Return the (X, Y) coordinate for the center point of the cell that contains the specified text.  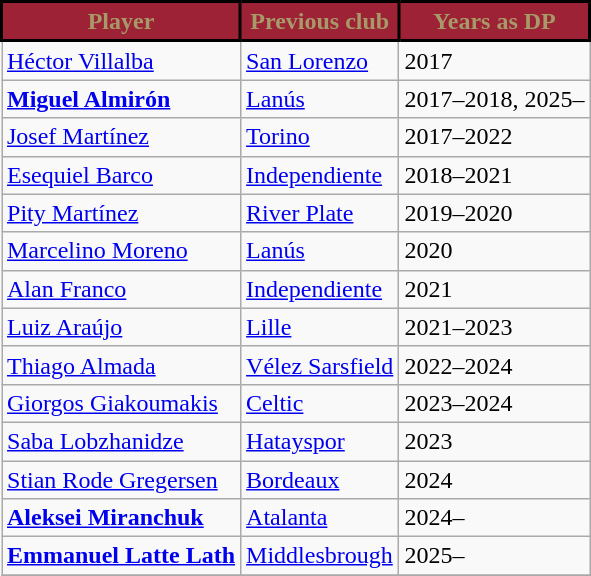
Hatayspor (320, 441)
Lille (320, 327)
Player (122, 22)
2024– (494, 518)
2020 (494, 251)
2021–2023 (494, 327)
Torino (320, 137)
Marcelino Moreno (122, 251)
2017–2018, 2025– (494, 99)
2017 (494, 60)
Saba Lobzhanidze (122, 441)
Esequiel Barco (122, 175)
River Plate (320, 213)
Vélez Sarsfield (320, 365)
San Lorenzo (320, 60)
Josef Martínez (122, 137)
Thiago Almada (122, 365)
Celtic (320, 403)
Luiz Araújo (122, 327)
2024 (494, 479)
Pity Martínez (122, 213)
Giorgos Giakoumakis (122, 403)
Alan Franco (122, 289)
2023–2024 (494, 403)
Stian Rode Gregersen (122, 479)
2021 (494, 289)
2022–2024 (494, 365)
Middlesbrough (320, 556)
Aleksei Miranchuk (122, 518)
Miguel Almirón (122, 99)
Héctor Villalba (122, 60)
2023 (494, 441)
Bordeaux (320, 479)
Atalanta (320, 518)
Years as DP (494, 22)
Previous club (320, 22)
2017–2022 (494, 137)
Emmanuel Latte Lath (122, 556)
2019–2020 (494, 213)
2018–2021 (494, 175)
2025– (494, 556)
